Provide the [x, y] coordinate of the cell's center where the given text is located.  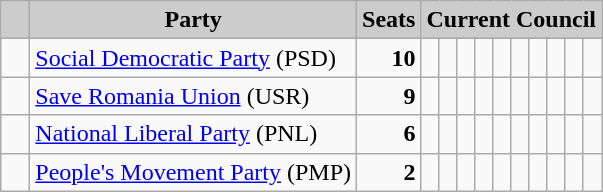
9 [389, 96]
People's Movement Party (PMP) [194, 172]
Party [194, 20]
National Liberal Party (PNL) [194, 134]
Social Democratic Party (PSD) [194, 58]
Current Council [512, 20]
Seats [389, 20]
6 [389, 134]
Save Romania Union (USR) [194, 96]
2 [389, 172]
10 [389, 58]
